Search for the cell housing the specified text and yield its (X, Y) center coordinate. 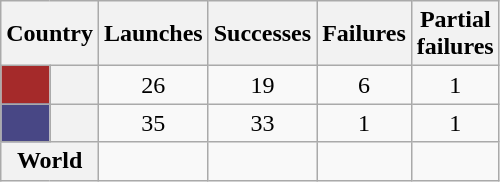
World (50, 161)
35 (153, 123)
Country (50, 34)
Failures (364, 34)
19 (262, 85)
Launches (153, 34)
26 (153, 85)
Partialfailures (455, 34)
Successes (262, 34)
33 (262, 123)
6 (364, 85)
